Output the [x, y] coordinate of the center of the cell containing the given text.  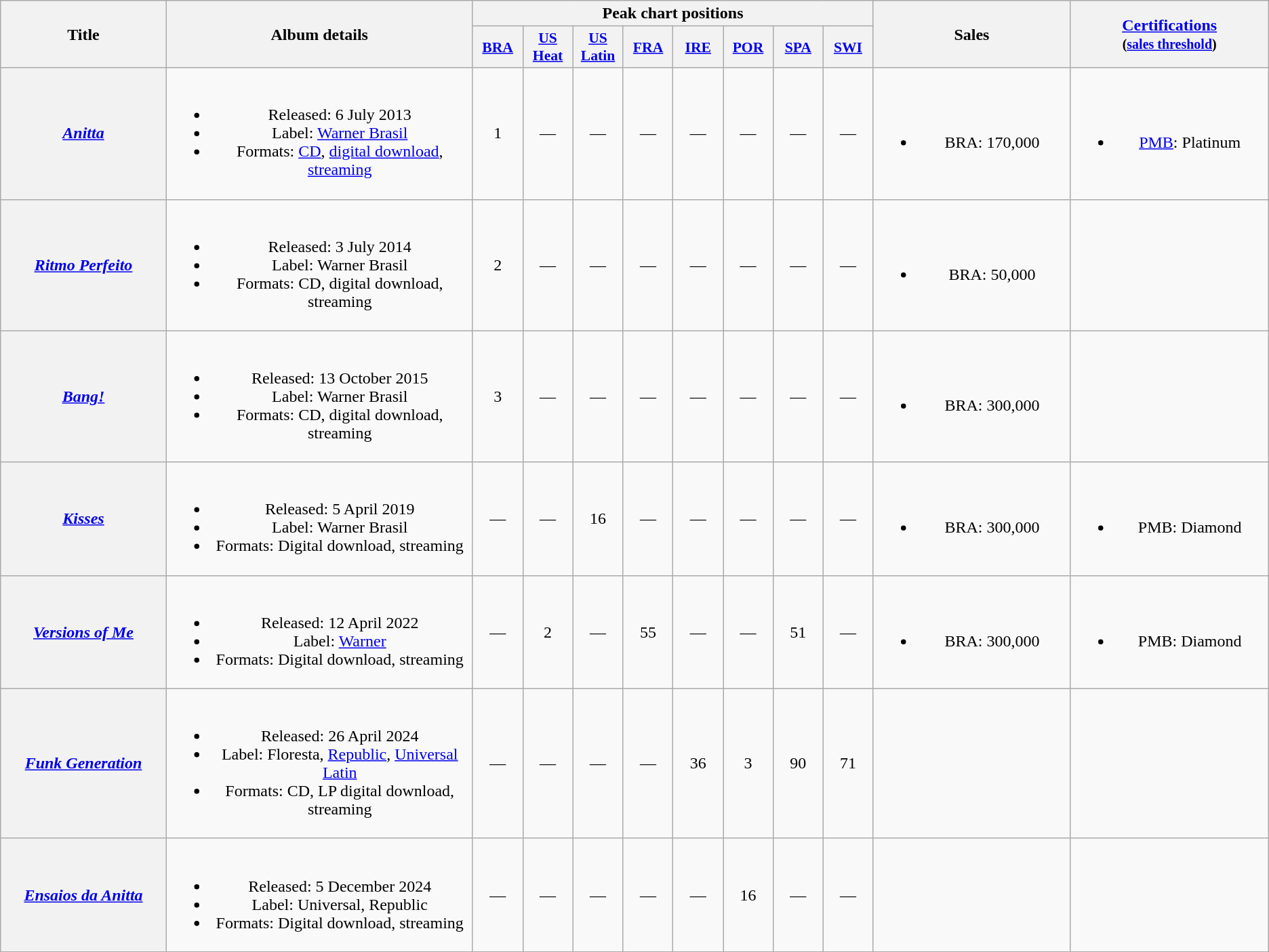
POR [748, 47]
51 [798, 632]
Released: 5 April 2019Label: Warner BrasilFormats: Digital download, streaming [319, 519]
Released: 26 April 2024Label: Floresta, Republic, Universal LatinFormats: CD, LP digital download, streaming [319, 763]
36 [698, 763]
Released: 3 July 2014Label: Warner BrasilFormats: CD, digital download, streaming [319, 265]
Released: 6 July 2013Label: Warner BrasilFormats: CD, digital download, streaming [319, 133]
Released: 13 October 2015Label: Warner BrasilFormats: CD, digital download, streaming [319, 396]
USHeat [548, 47]
Funk Generation [83, 763]
71 [848, 763]
Anitta [83, 133]
Sales [972, 34]
Album details [319, 34]
90 [798, 763]
1 [498, 133]
Versions of Me [83, 632]
BRA: 170,000 [972, 133]
Released: 5 December 2024Label: Universal, RepublicFormats: Digital download, streaming [319, 894]
IRE [698, 47]
USLatin [598, 47]
PMB: Platinum [1169, 133]
BRA [498, 47]
Ensaios da Anitta [83, 894]
55 [648, 632]
Title [83, 34]
SPA [798, 47]
Peak chart positions [672, 14]
FRA [648, 47]
BRA: 50,000 [972, 265]
Released: 12 April 2022Label: WarnerFormats: Digital download, streaming [319, 632]
SWI [848, 47]
Certifications(sales threshold) [1169, 34]
Ritmo Perfeito [83, 265]
Bang! [83, 396]
Kisses [83, 519]
